Search for the cell housing the specified text and yield its [x, y] center coordinate. 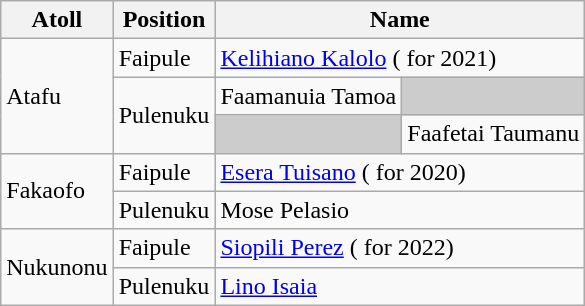
Position [164, 20]
Siopili Perez ( for 2022) [400, 248]
Faafetai Taumanu [494, 134]
Atafu [57, 96]
Lino Isaia [400, 286]
Kelihiano Kalolo ( for 2021) [400, 58]
Fakaofo [57, 191]
Mose Pelasio [400, 210]
Esera Tuisano ( for 2020) [400, 172]
Nukunonu [57, 267]
Atoll [57, 20]
Faamanuia Tamoa [308, 96]
Name [400, 20]
